Output the (X, Y) coordinate of the center of the cell containing the given text.  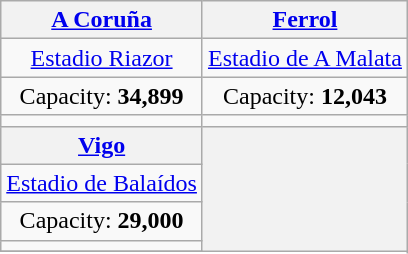
Estadio de A Malata (304, 58)
Capacity: 29,000 (102, 221)
Ferrol (304, 20)
Vigo (102, 145)
Estadio Riazor (102, 58)
A Coruña (102, 20)
Capacity: 34,899 (102, 96)
Capacity: 12,043 (304, 96)
Estadio de Balaídos (102, 183)
